Identify which cell holds the provided text, then report its [x, y] central coordinate. 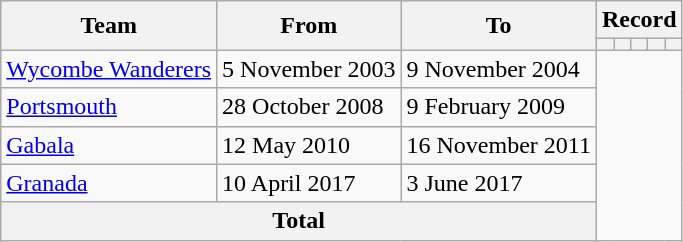
Granada [109, 183]
9 February 2009 [498, 107]
Portsmouth [109, 107]
12 May 2010 [309, 145]
Total [299, 221]
28 October 2008 [309, 107]
Record [639, 20]
9 November 2004 [498, 69]
Team [109, 26]
16 November 2011 [498, 145]
5 November 2003 [309, 69]
From [309, 26]
Gabala [109, 145]
10 April 2017 [309, 183]
3 June 2017 [498, 183]
To [498, 26]
Wycombe Wanderers [109, 69]
